Search for the cell housing the specified text and yield its [x, y] center coordinate. 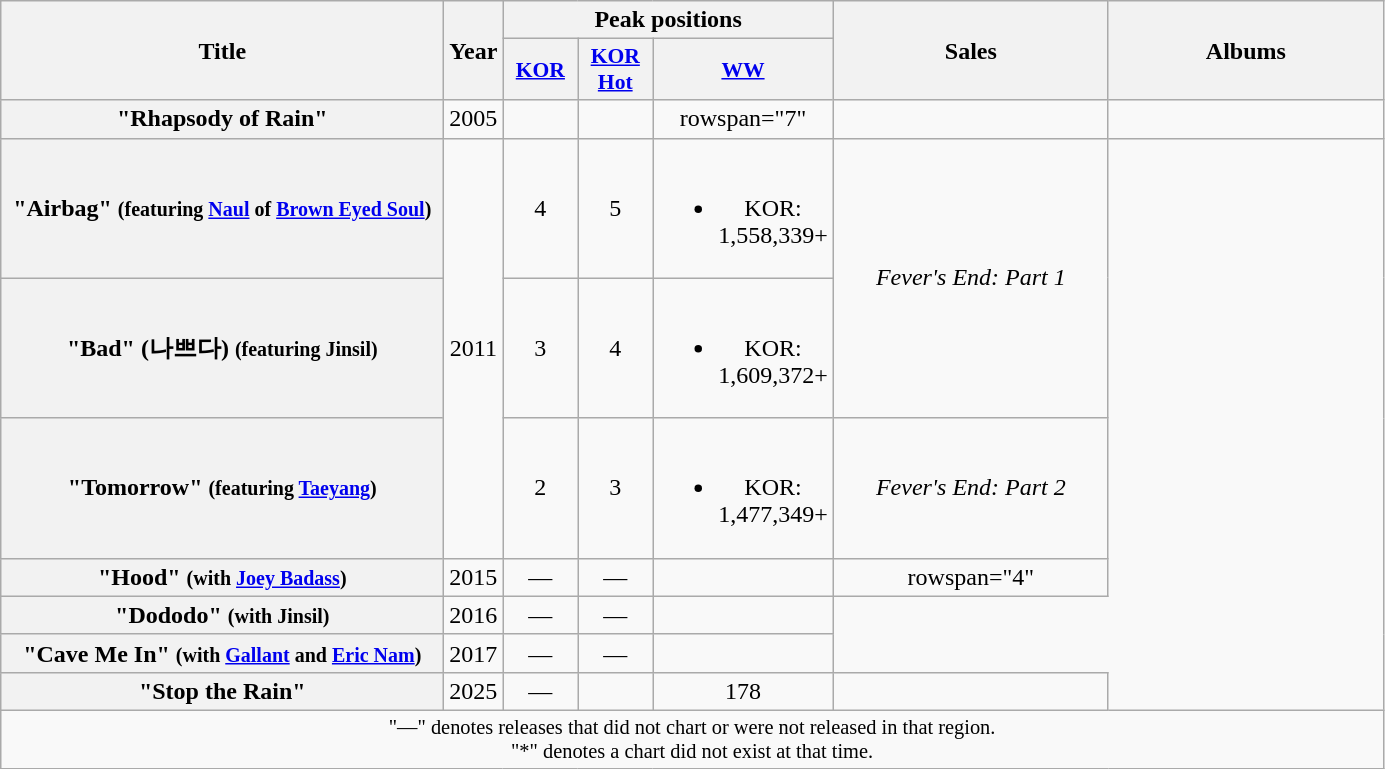
Sales [970, 50]
5 [616, 208]
KOR: 1,609,372+ [744, 348]
"Rhapsody of Rain" [222, 119]
KOR: 1,558,339+ [744, 208]
2005 [474, 119]
"—" denotes releases that did not chart or were not released in that region."*" denotes a chart did not exist at that time. [692, 739]
Albums [1246, 50]
"Tomorrow" (featuring Taeyang) [222, 488]
"Hood" (with Joey Badass) [222, 577]
Year [474, 50]
2015 [474, 577]
2025 [474, 691]
2016 [474, 615]
KOR [540, 70]
"Dododo" (with Jinsil) [222, 615]
"Cave Me In" (with Gallant and Eric Nam) [222, 653]
"Bad" (나쁘다) (featuring Jinsil) [222, 348]
rowspan="7" [744, 119]
Fever's End: Part 1 [970, 278]
178 [744, 691]
"Stop the Rain" [222, 691]
KORHot [616, 70]
Peak positions [668, 20]
2017 [474, 653]
Title [222, 50]
"Airbag" (featuring Naul of Brown Eyed Soul) [222, 208]
WW [744, 70]
Fever's End: Part 2 [970, 488]
2 [540, 488]
KOR: 1,477,349+ [744, 488]
rowspan="4" [970, 577]
2011 [474, 348]
